Provide the (X, Y) coordinate of the cell's center where the given text is located.  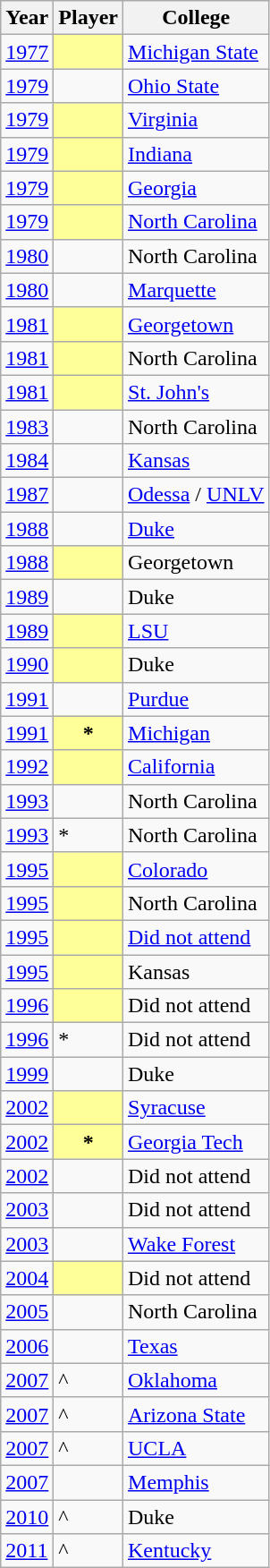
1984 (27, 461)
1987 (27, 495)
Arizona State (197, 1414)
2005 (27, 1312)
2010 (27, 1517)
2006 (27, 1346)
California (197, 767)
Wake Forest (197, 1244)
Oklahoma (197, 1380)
Michigan State (197, 52)
LSU (197, 631)
Year (27, 18)
Georgia Tech (197, 1142)
Memphis (197, 1482)
Texas (197, 1346)
1977 (27, 52)
Virginia (197, 120)
Indiana (197, 154)
2004 (27, 1278)
Michigan (197, 733)
St. John's (197, 392)
Syracuse (197, 1108)
Kentucky (197, 1551)
Marquette (197, 290)
Georgia (197, 188)
Ohio State (197, 86)
College (197, 18)
1990 (27, 665)
Odessa / UNLV (197, 495)
Player (89, 18)
2011 (27, 1551)
1983 (27, 427)
Colorado (197, 869)
1999 (27, 1074)
Purdue (197, 699)
1992 (27, 767)
UCLA (197, 1448)
